Pinpoint the cell where the given text exists, returning its [X, Y] midpoint coordinate. 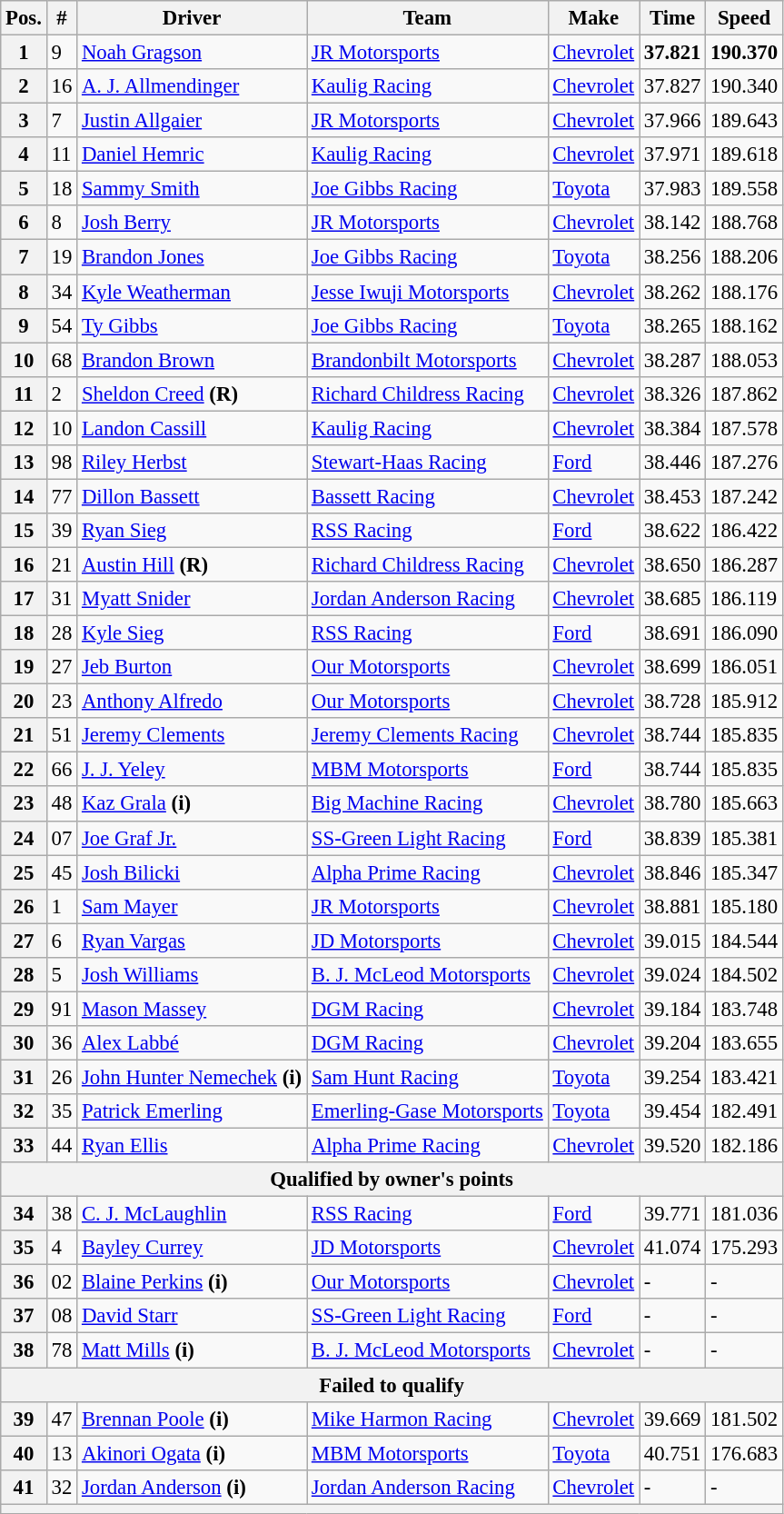
Austin Hill (R) [193, 564]
40.751 [672, 1453]
38.287 [672, 360]
38.453 [672, 496]
47 [62, 1419]
Anthony Alfredo [193, 702]
39.024 [672, 975]
Big Machine Racing [428, 804]
Alex Labbé [193, 1043]
Pos. [24, 18]
184.544 [745, 941]
185.912 [745, 702]
37.821 [672, 53]
Jesse Iwuji Motorsports [428, 292]
38.839 [672, 838]
38.699 [672, 667]
Landon Cassill [193, 428]
38.384 [672, 428]
Dillon Bassett [193, 496]
77 [62, 496]
Time [672, 18]
185.180 [745, 906]
190.340 [745, 86]
Driver [193, 18]
Brandon Brown [193, 360]
37.966 [672, 121]
24 [24, 838]
188.176 [745, 292]
38.256 [672, 257]
189.643 [745, 121]
66 [62, 770]
Daniel Hemric [193, 154]
Jordan Anderson (i) [193, 1487]
Myatt Snider [193, 599]
Josh Berry [193, 223]
02 [62, 1282]
38.846 [672, 872]
187.242 [745, 496]
Matt Mills (i) [193, 1350]
38.881 [672, 906]
Bayley Currey [193, 1248]
Sam Hunt Racing [428, 1077]
Joe Graf Jr. [193, 838]
187.578 [745, 428]
40 [24, 1453]
38.142 [672, 223]
33 [24, 1146]
Justin Allgaier [193, 121]
68 [62, 360]
Patrick Emerling [193, 1111]
Failed to qualify [392, 1385]
37.971 [672, 154]
C. J. McLaughlin [193, 1214]
91 [62, 1009]
29 [24, 1009]
187.862 [745, 393]
25 [24, 872]
Brandonbilt Motorsports [428, 360]
Jeremy Clements [193, 735]
Akinori Ogata (i) [193, 1453]
Kaz Grala (i) [193, 804]
12 [24, 428]
Kyle Sieg [193, 633]
41.074 [672, 1248]
Ryan Sieg [193, 531]
Brennan Poole (i) [193, 1419]
3 [24, 121]
Ryan Ellis [193, 1146]
Mason Massey [193, 1009]
183.421 [745, 1077]
John Hunter Nemechek (i) [193, 1077]
J. J. Yeley [193, 770]
38.622 [672, 531]
48 [62, 804]
185.347 [745, 872]
Noah Gragson [193, 53]
39.015 [672, 941]
38.262 [672, 292]
188.162 [745, 325]
182.491 [745, 1111]
38.326 [672, 393]
17 [24, 599]
Team [428, 18]
30 [24, 1043]
# [62, 18]
188.053 [745, 360]
188.768 [745, 223]
189.618 [745, 154]
39.520 [672, 1146]
39.669 [672, 1419]
38.685 [672, 599]
15 [24, 531]
186.051 [745, 667]
Emerling-Gase Motorsports [428, 1111]
22 [24, 770]
38.446 [672, 463]
54 [62, 325]
186.287 [745, 564]
Brandon Jones [193, 257]
176.683 [745, 1453]
175.293 [745, 1248]
183.748 [745, 1009]
Josh Bilicki [193, 872]
185.381 [745, 838]
Josh Williams [193, 975]
39.454 [672, 1111]
Jeb Burton [193, 667]
38.650 [672, 564]
78 [62, 1350]
188.206 [745, 257]
39.771 [672, 1214]
39.184 [672, 1009]
Sheldon Creed (R) [193, 393]
Bassett Racing [428, 496]
186.119 [745, 599]
182.186 [745, 1146]
Jeremy Clements Racing [428, 735]
Sam Mayer [193, 906]
Kyle Weatherman [193, 292]
39.254 [672, 1077]
14 [24, 496]
Ryan Vargas [193, 941]
98 [62, 463]
45 [62, 872]
Mike Harmon Racing [428, 1419]
Make [593, 18]
Speed [745, 18]
184.502 [745, 975]
187.276 [745, 463]
20 [24, 702]
Stewart-Haas Racing [428, 463]
Blaine Perkins (i) [193, 1282]
181.036 [745, 1214]
Qualified by owner's points [392, 1180]
07 [62, 838]
37.983 [672, 189]
185.663 [745, 804]
Ty Gibbs [193, 325]
David Starr [193, 1317]
186.422 [745, 531]
38.265 [672, 325]
51 [62, 735]
44 [62, 1146]
183.655 [745, 1043]
37.827 [672, 86]
181.502 [745, 1419]
Sammy Smith [193, 189]
38.691 [672, 633]
38.728 [672, 702]
A. J. Allmendinger [193, 86]
190.370 [745, 53]
41 [24, 1487]
Riley Herbst [193, 463]
38.780 [672, 804]
39.204 [672, 1043]
08 [62, 1317]
37 [24, 1317]
186.090 [745, 633]
189.558 [745, 189]
